Detect which cell encompasses the target text, then output its (X, Y) center coordinate. 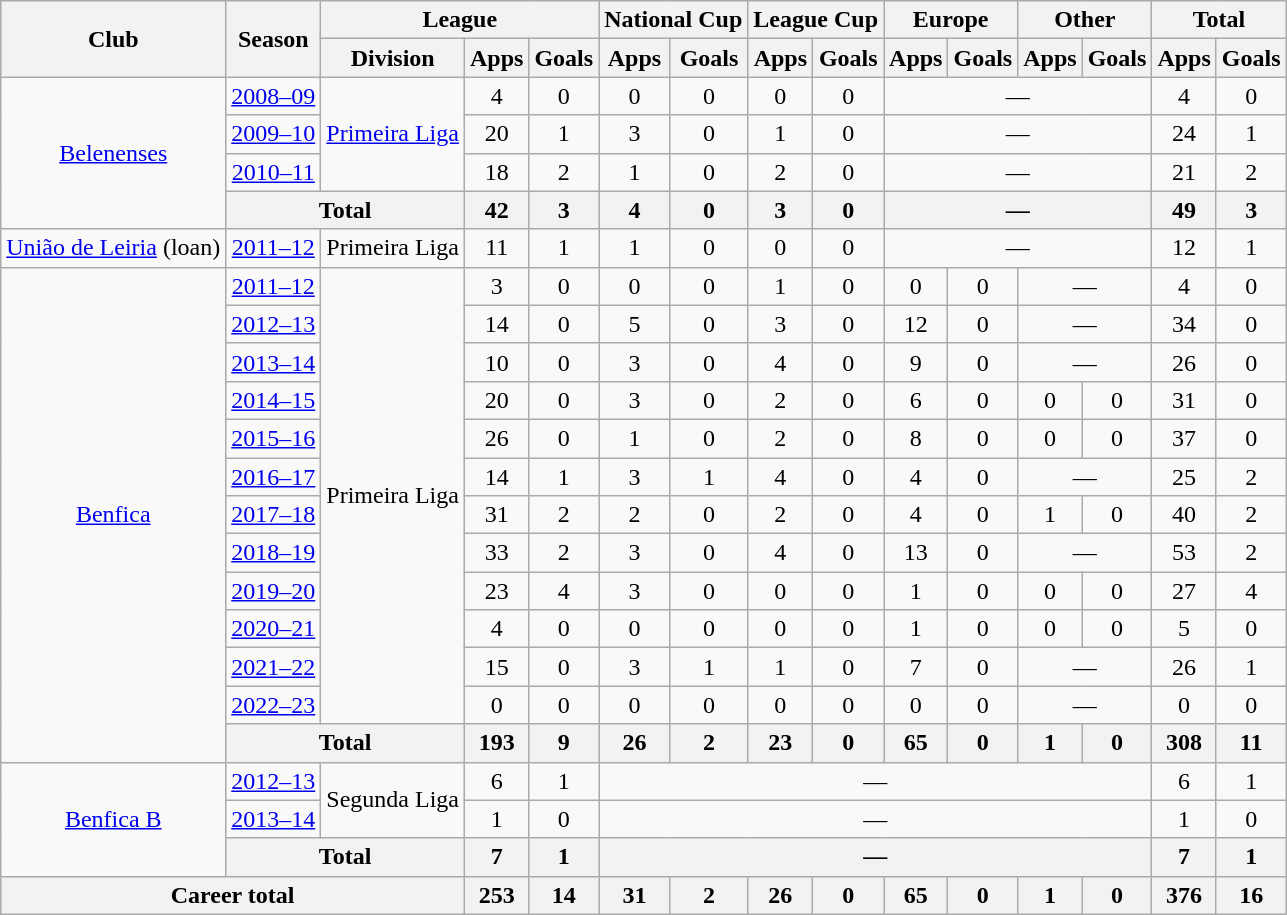
40 (1184, 515)
53 (1184, 553)
2020–21 (274, 629)
League Cup (816, 20)
42 (496, 210)
Other (1085, 20)
League (460, 20)
2022–23 (274, 705)
União de Leiria (loan) (114, 248)
21 (1184, 172)
Benfica B (114, 819)
National Cup (674, 20)
Belenenses (114, 153)
Division (393, 58)
10 (496, 362)
18 (496, 172)
2021–22 (274, 667)
Club (114, 39)
2019–20 (274, 591)
376 (1184, 895)
15 (496, 667)
13 (916, 553)
49 (1184, 210)
2010–11 (274, 172)
2009–10 (274, 134)
308 (1184, 743)
24 (1184, 134)
2015–16 (274, 438)
193 (496, 743)
Benfica (114, 514)
27 (1184, 591)
2017–18 (274, 515)
Season (274, 39)
25 (1184, 477)
2016–17 (274, 477)
37 (1184, 438)
2008–09 (274, 96)
Segunda Liga (393, 800)
34 (1184, 324)
33 (496, 553)
2018–19 (274, 553)
Europe (951, 20)
8 (916, 438)
2014–15 (274, 400)
16 (1251, 895)
253 (496, 895)
Career total (233, 895)
